Output the [X, Y] coordinate of the center of the cell containing the given text.  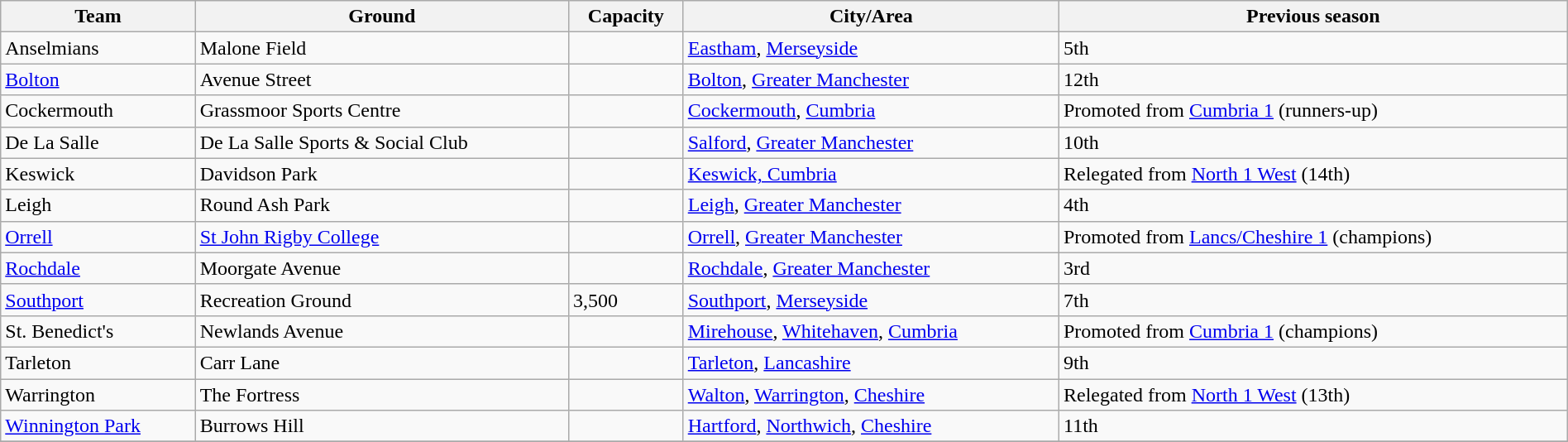
Leigh, Greater Manchester [871, 205]
Cockermouth [98, 111]
Eastham, Merseyside [871, 48]
9th [1313, 363]
Bolton [98, 79]
Orrell [98, 237]
Previous season [1313, 17]
Anselmians [98, 48]
Leigh [98, 205]
Cockermouth, Cumbria [871, 111]
3rd [1313, 268]
Orrell, Greater Manchester [871, 237]
Carr Lane [382, 363]
Tarleton, Lancashire [871, 363]
Hartford, Northwich, Cheshire [871, 426]
3,500 [625, 300]
St John Rigby College [382, 237]
Avenue Street [382, 79]
Capacity [625, 17]
Round Ash Park [382, 205]
Relegated from North 1 West (14th) [1313, 174]
Promoted from Cumbria 1 (champions) [1313, 331]
Rochdale, Greater Manchester [871, 268]
Promoted from Cumbria 1 (runners-up) [1313, 111]
Promoted from Lancs/Cheshire 1 (champions) [1313, 237]
7th [1313, 300]
Relegated from North 1 West (13th) [1313, 395]
Keswick [98, 174]
De La Salle [98, 142]
Winnington Park [98, 426]
City/Area [871, 17]
11th [1313, 426]
Burrows Hill [382, 426]
Keswick, Cumbria [871, 174]
Bolton, Greater Manchester [871, 79]
Davidson Park [382, 174]
Walton, Warrington, Cheshire [871, 395]
Rochdale [98, 268]
Team [98, 17]
Southport, Merseyside [871, 300]
Warrington [98, 395]
Salford, Greater Manchester [871, 142]
10th [1313, 142]
12th [1313, 79]
Tarleton [98, 363]
Grassmoor Sports Centre [382, 111]
Newlands Avenue [382, 331]
Moorgate Avenue [382, 268]
4th [1313, 205]
Ground [382, 17]
Mirehouse, Whitehaven, Cumbria [871, 331]
Recreation Ground [382, 300]
5th [1313, 48]
De La Salle Sports & Social Club [382, 142]
Malone Field [382, 48]
The Fortress [382, 395]
Southport [98, 300]
St. Benedict's [98, 331]
